From the cell containing the given text, extract its center point as [x, y] coordinate. 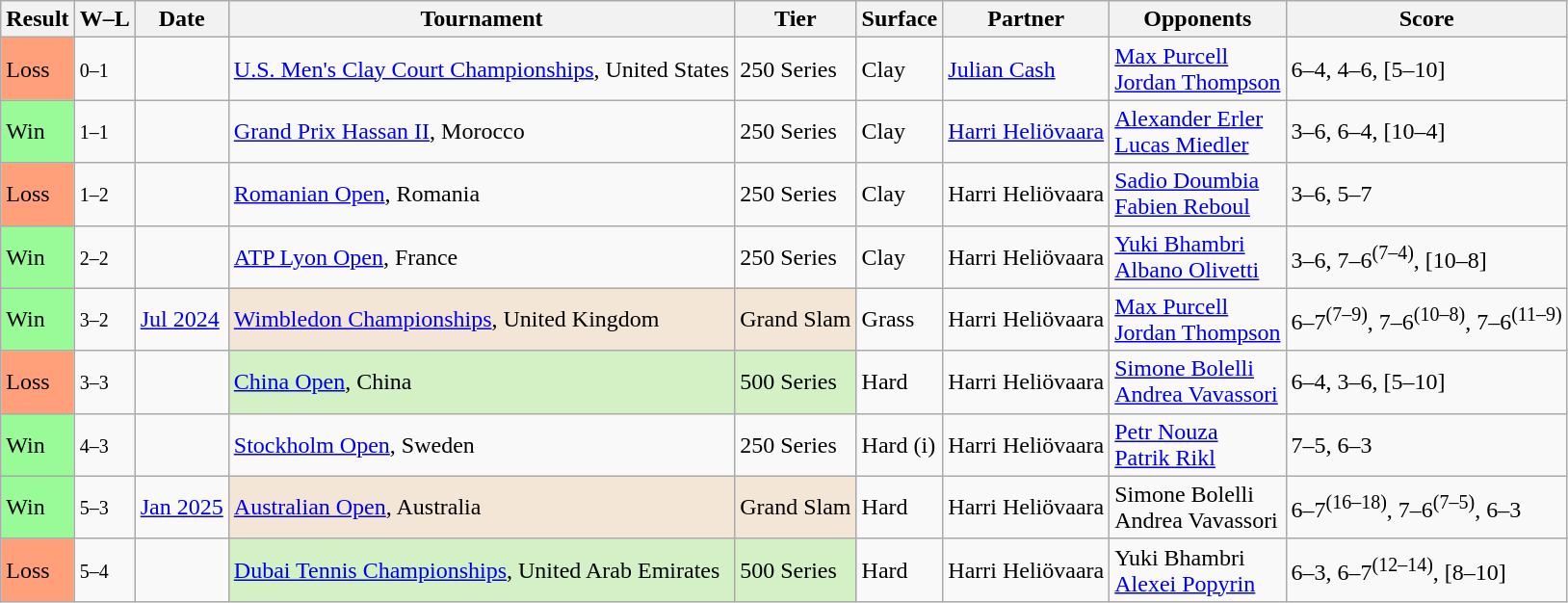
3–6, 6–4, [10–4] [1426, 131]
5–3 [104, 507]
Grand Prix Hassan II, Morocco [482, 131]
Partner [1027, 19]
6–7(7–9), 7–6(10–8), 7–6(11–9) [1426, 320]
China Open, China [482, 381]
3–3 [104, 381]
7–5, 6–3 [1426, 445]
Stockholm Open, Sweden [482, 445]
Petr Nouza Patrik Rikl [1198, 445]
Julian Cash [1027, 69]
Tournament [482, 19]
6–4, 4–6, [5–10] [1426, 69]
Date [181, 19]
2–2 [104, 256]
6–7(16–18), 7–6(7–5), 6–3 [1426, 507]
Hard (i) [900, 445]
3–6, 7–6(7–4), [10–8] [1426, 256]
Romanian Open, Romania [482, 195]
6–4, 3–6, [5–10] [1426, 381]
3–2 [104, 320]
5–4 [104, 570]
ATP Lyon Open, France [482, 256]
4–3 [104, 445]
Result [38, 19]
Alexander Erler Lucas Miedler [1198, 131]
U.S. Men's Clay Court Championships, United States [482, 69]
Score [1426, 19]
1–2 [104, 195]
6–3, 6–7(12–14), [8–10] [1426, 570]
Yuki Bhambri Albano Olivetti [1198, 256]
Yuki Bhambri Alexei Popyrin [1198, 570]
Dubai Tennis Championships, United Arab Emirates [482, 570]
3–6, 5–7 [1426, 195]
0–1 [104, 69]
W–L [104, 19]
Tier [796, 19]
Opponents [1198, 19]
Jan 2025 [181, 507]
Jul 2024 [181, 320]
Sadio Doumbia Fabien Reboul [1198, 195]
1–1 [104, 131]
Wimbledon Championships, United Kingdom [482, 320]
Australian Open, Australia [482, 507]
Grass [900, 320]
Surface [900, 19]
